From the cell containing the given text, extract its center point as [x, y] coordinate. 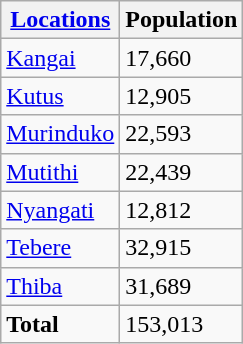
Locations [60, 20]
32,915 [182, 248]
12,812 [182, 210]
Tebere [60, 248]
Murinduko [60, 134]
153,013 [182, 324]
Mutithi [60, 172]
22,593 [182, 134]
17,660 [182, 58]
Nyangati [60, 210]
31,689 [182, 286]
22,439 [182, 172]
Thiba [60, 286]
Kutus [60, 96]
Total [60, 324]
12,905 [182, 96]
Population [182, 20]
Kangai [60, 58]
